Output the [x, y] coordinate of the center of the cell containing the given text.  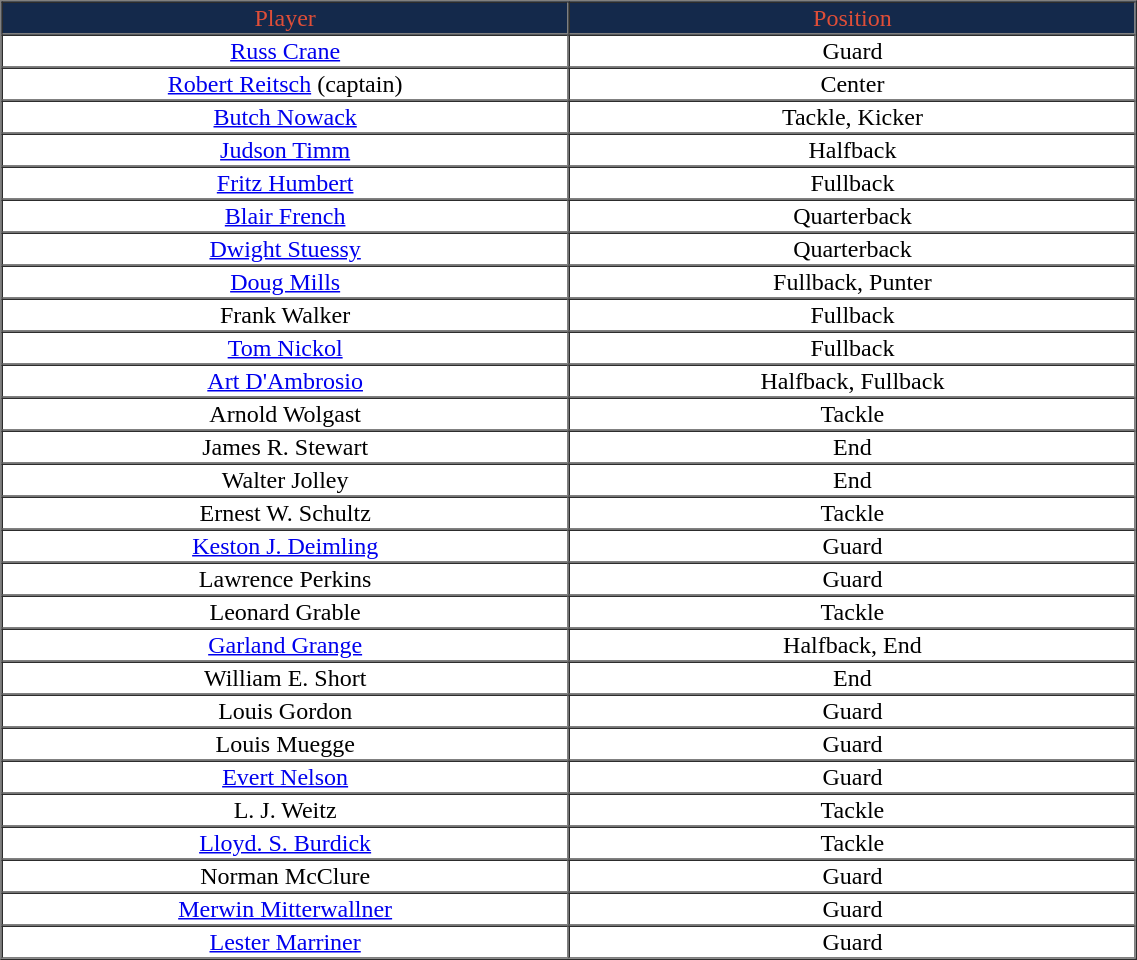
Butch Nowack [286, 116]
Fullback, Punter [852, 282]
Evert Nelson [286, 776]
Robert Reitsch (captain) [286, 84]
Norman McClure [286, 876]
Halfback, End [852, 644]
Player [286, 18]
Center [852, 84]
William E. Short [286, 678]
Frank Walker [286, 314]
Halfback, Fullback [852, 380]
Blair French [286, 216]
Garland Grange [286, 644]
Leonard Grable [286, 612]
Lawrence Perkins [286, 578]
James R. Stewart [286, 446]
Ernest W. Schultz [286, 512]
Doug Mills [286, 282]
Merwin Mitterwallner [286, 908]
Russ Crane [286, 50]
Lloyd. S. Burdick [286, 842]
Walter Jolley [286, 480]
Halfback [852, 150]
Louis Muegge [286, 744]
Louis Gordon [286, 710]
Lester Marriner [286, 942]
Keston J. Deimling [286, 546]
Judson Timm [286, 150]
Dwight Stuessy [286, 248]
Tackle, Kicker [852, 116]
Fritz Humbert [286, 182]
Arnold Wolgast [286, 414]
Art D'Ambrosio [286, 380]
Tom Nickol [286, 348]
Position [852, 18]
L. J. Weitz [286, 810]
